Scan for the cell matching the given text and deliver its [x, y] coordinate at center. 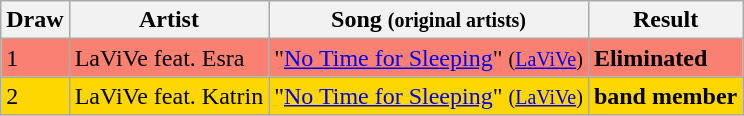
LaViVe feat. Katrin [169, 96]
LaViVe feat. Esra [169, 58]
band member [665, 96]
Artist [169, 20]
Result [665, 20]
Draw [35, 20]
1 [35, 58]
Eliminated [665, 58]
2 [35, 96]
Song (original artists) [429, 20]
